Locate the cell with the specified text and output its [x, y] center coordinate. 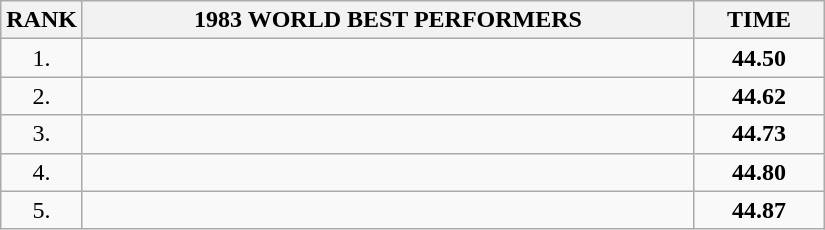
44.87 [760, 210]
1. [42, 58]
44.80 [760, 172]
44.73 [760, 134]
44.62 [760, 96]
TIME [760, 20]
RANK [42, 20]
5. [42, 210]
1983 WORLD BEST PERFORMERS [388, 20]
44.50 [760, 58]
2. [42, 96]
3. [42, 134]
4. [42, 172]
